Capture the cell that displays the provided text and extract its (x, y) central coordinate. 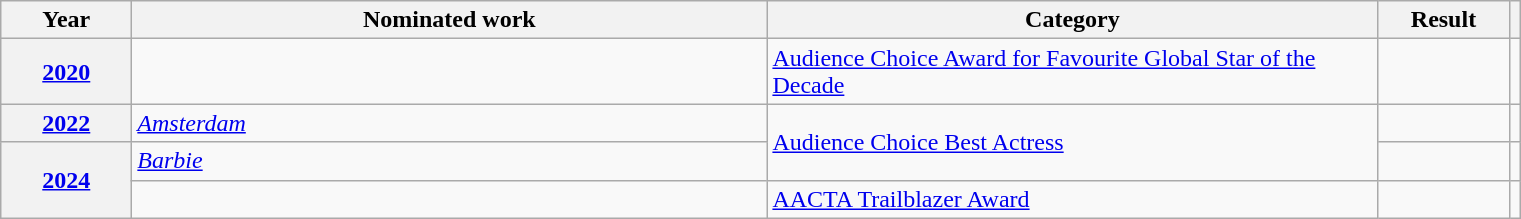
Barbie (450, 161)
Amsterdam (450, 123)
Audience Choice Award for Favourite Global Star of the Decade (1072, 72)
Result (1444, 20)
Category (1072, 20)
2022 (66, 123)
2024 (66, 180)
AACTA Trailblazer Award (1072, 199)
Audience Choice Best Actress (1072, 142)
Year (66, 20)
2020 (66, 72)
Nominated work (450, 20)
